Identify which cell holds the provided text, then report its (X, Y) central coordinate. 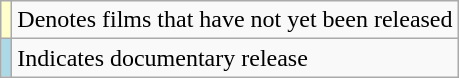
Denotes films that have not yet been released (235, 20)
Indicates documentary release (235, 58)
